Return the [x, y] coordinate for the center point of the cell that contains the specified text.  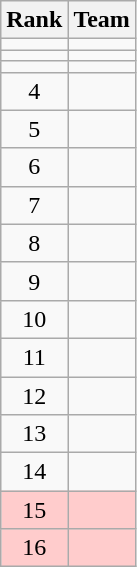
13 [34, 434]
4 [34, 91]
7 [34, 205]
15 [34, 510]
Team [102, 20]
16 [34, 548]
Rank [34, 20]
14 [34, 472]
5 [34, 129]
6 [34, 167]
11 [34, 357]
12 [34, 395]
9 [34, 281]
10 [34, 319]
8 [34, 243]
